Return (x, y) of the center of cell containing provided text 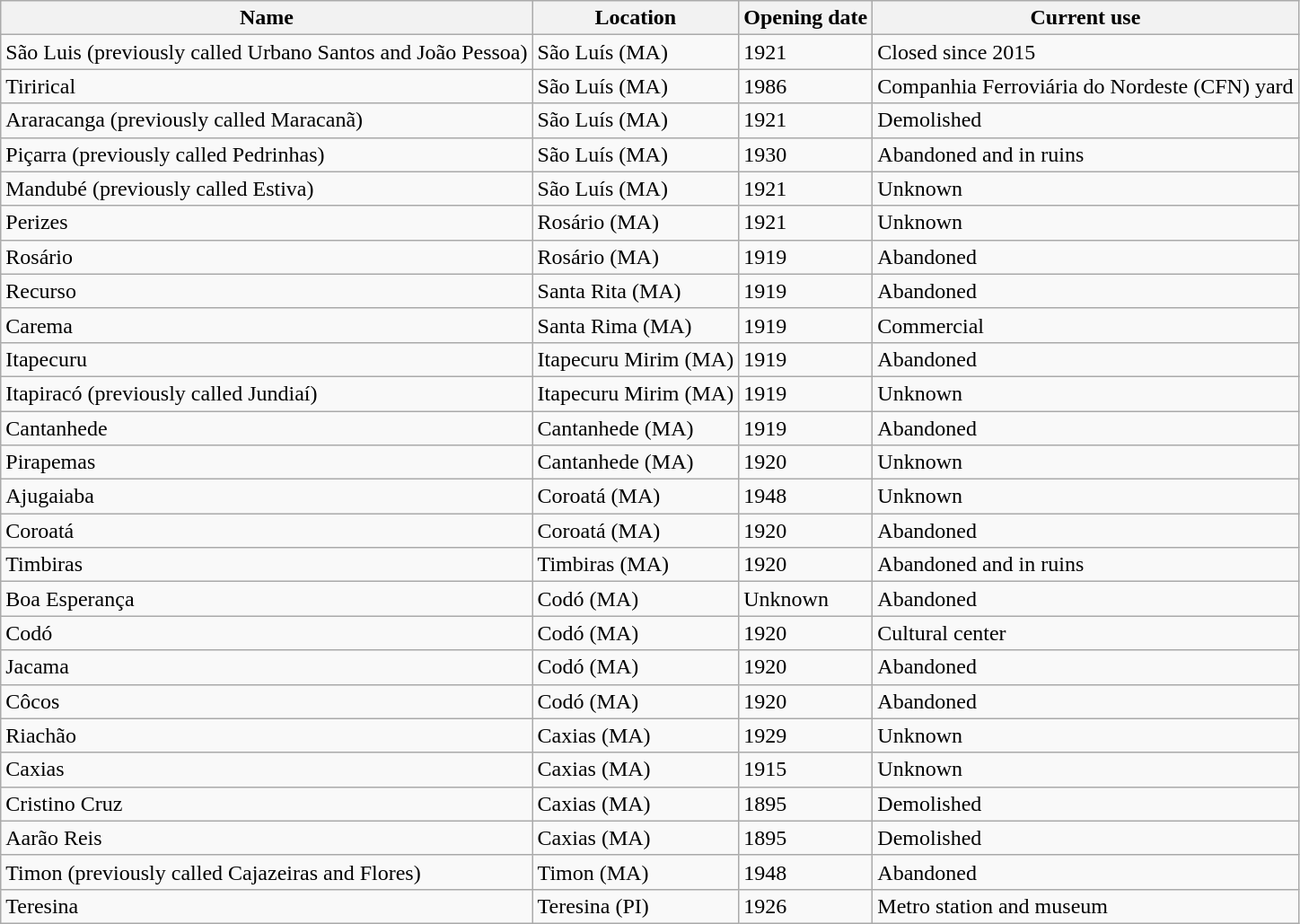
Timbiras (267, 565)
1986 (806, 86)
Piçarra (previously called Pedrinhas) (267, 154)
Opening date (806, 18)
Itapecuru (267, 359)
Santa Rita (MA) (636, 291)
Cultural center (1085, 633)
1930 (806, 154)
Timon (MA) (636, 872)
Aarão Reis (267, 838)
Current use (1085, 18)
Timon (previously called Cajazeiras and Flores) (267, 872)
Commercial (1085, 325)
Tirirical (267, 86)
Santa Rima (MA) (636, 325)
Location (636, 18)
Boa Esperança (267, 599)
Riachão (267, 735)
Itapiracó (previously called Jundiaí) (267, 393)
Teresina (267, 906)
São Luis (previously called Urbano Santos and João Pessoa) (267, 52)
Coroatá (267, 531)
Closed since 2015 (1085, 52)
1929 (806, 735)
Mandubé (previously called Estiva) (267, 189)
Rosário (267, 257)
Perizes (267, 223)
Araracanga (previously called Maracanã) (267, 120)
Pirapemas (267, 462)
Côcos (267, 701)
Name (267, 18)
Companhia Ferroviária do Nordeste (CFN) yard (1085, 86)
Carema (267, 325)
Ajugaiaba (267, 497)
1915 (806, 770)
Timbiras (MA) (636, 565)
Cantanhede (267, 428)
Jacama (267, 667)
Caxias (267, 770)
Recurso (267, 291)
Codó (267, 633)
Cristino Cruz (267, 804)
1926 (806, 906)
Metro station and museum (1085, 906)
Teresina (PI) (636, 906)
